Capture the cell that displays the provided text and extract its [x, y] central coordinate. 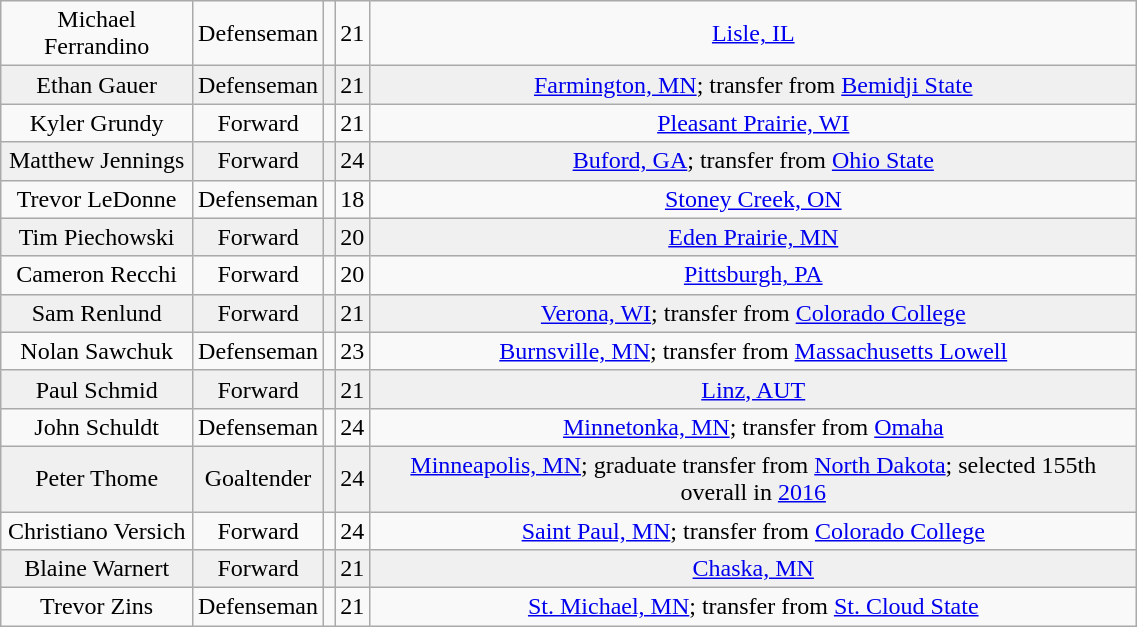
Pleasant Prairie, WI [754, 123]
Cameron Recchi [97, 275]
John Schuldt [97, 427]
Nolan Sawchuk [97, 351]
Chaska, MN [754, 569]
Eden Prairie, MN [754, 237]
Saint Paul, MN; transfer from Colorado College [754, 531]
Minneapolis, MN; graduate transfer from North Dakota; selected 155th overall in 2016 [754, 478]
Lisle, IL [754, 34]
Kyler Grundy [97, 123]
Matthew Jennings [97, 161]
Ethan Gauer [97, 85]
Paul Schmid [97, 389]
18 [352, 199]
Linz, AUT [754, 389]
Peter Thome [97, 478]
Minnetonka, MN; transfer from Omaha [754, 427]
23 [352, 351]
Sam Renlund [97, 313]
Stoney Creek, ON [754, 199]
Pittsburgh, PA [754, 275]
Christiano Versich [97, 531]
Buford, GA; transfer from Ohio State [754, 161]
Trevor Zins [97, 607]
Blaine Warnert [97, 569]
St. Michael, MN; transfer from St. Cloud State [754, 607]
Farmington, MN; transfer from Bemidji State [754, 85]
Tim Piechowski [97, 237]
Burnsville, MN; transfer from Massachusetts Lowell [754, 351]
Goaltender [258, 478]
Trevor LeDonne [97, 199]
Michael Ferrandino [97, 34]
Verona, WI; transfer from Colorado College [754, 313]
